Detect which cell encompasses the target text, then output its [x, y] center coordinate. 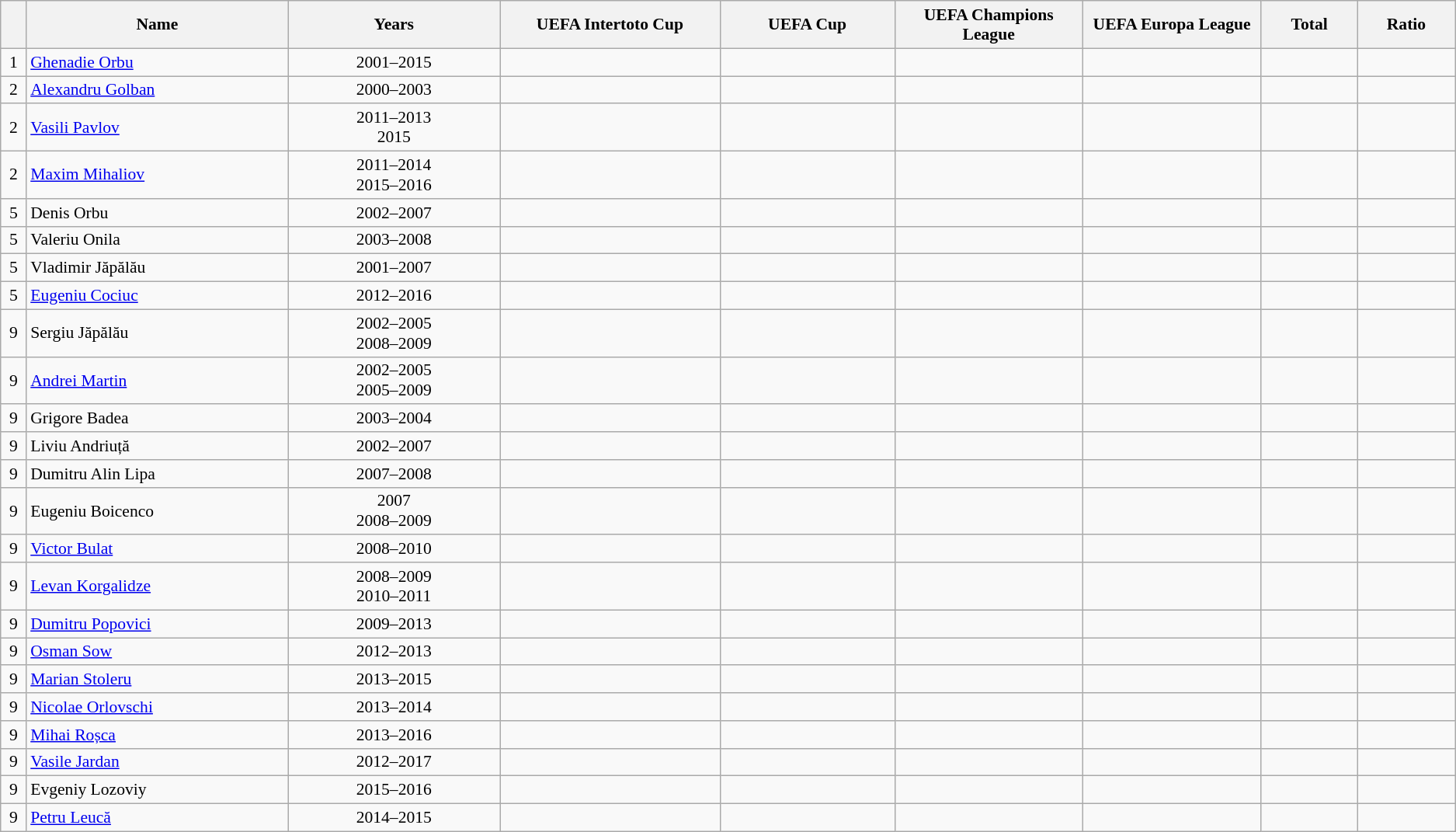
Dumitru Alin Lipa [157, 474]
2001–2007 [394, 268]
2000–2003 [394, 90]
2002–2005 2008–2009 [394, 332]
Valeriu Onila [157, 240]
UEFA Intertoto Cup [610, 25]
Eugeniu Cociuc [157, 296]
Name [157, 25]
Total [1309, 25]
Dumitru Popovici [157, 624]
Ratio [1406, 25]
Denis Orbu [157, 213]
Ghenadie Orbu [157, 62]
UEFA Champions League [989, 25]
2003–2008 [394, 240]
2001–2015 [394, 62]
Victor Bulat [157, 549]
1 [14, 62]
Years [394, 25]
Maxim Mihaliov [157, 176]
2013–2014 [394, 707]
Levan Korgalidze [157, 586]
UEFA Cup [808, 25]
Sergiu Jăpălău [157, 332]
2003–2004 [394, 419]
Evgeniy Lozoviy [157, 790]
Mihai Roșca [157, 735]
Andrei Martin [157, 381]
Nicolae Orlovschi [157, 707]
2007 2008–2009 [394, 511]
Vasili Pavlov [157, 127]
Alexandru Golban [157, 90]
2011–2014 2015–2016 [394, 176]
2002–2005 2005–2009 [394, 381]
Marian Stoleru [157, 680]
2009–2013 [394, 624]
2008–2009 2010–2011 [394, 586]
2012–2017 [394, 762]
Vasile Jardan [157, 762]
2012–2013 [394, 652]
2014–2015 [394, 818]
2012–2016 [394, 296]
Petru Leucă [157, 818]
2013–2016 [394, 735]
Osman Sow [157, 652]
Eugeniu Boicenco [157, 511]
2013–2015 [394, 680]
UEFA Europa League [1172, 25]
2008–2010 [394, 549]
Liviu Andriuță [157, 446]
2007–2008 [394, 474]
Vladimir Jăpălău [157, 268]
2015–2016 [394, 790]
2011–2013 2015 [394, 127]
Grigore Badea [157, 419]
